Search for the cell housing the specified text and yield its [x, y] center coordinate. 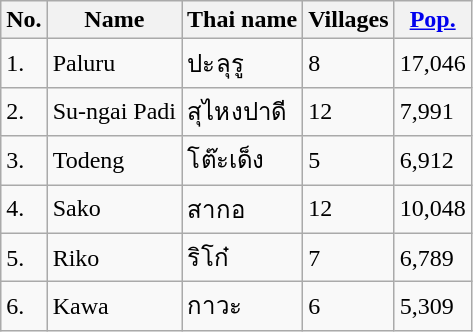
6,789 [432, 258]
6,912 [432, 160]
Todeng [114, 160]
5. [24, 258]
7,991 [432, 112]
6. [24, 306]
Kawa [114, 306]
Sako [114, 208]
สากอ [242, 208]
Pop. [432, 20]
1. [24, 64]
8 [349, 64]
Paluru [114, 64]
3. [24, 160]
ปะลุรู [242, 64]
Su-ngai Padi [114, 112]
Thai name [242, 20]
No. [24, 20]
5,309 [432, 306]
ริโก๋ [242, 258]
Name [114, 20]
กาวะ [242, 306]
7 [349, 258]
17,046 [432, 64]
สุไหงปาดี [242, 112]
Riko [114, 258]
10,048 [432, 208]
4. [24, 208]
2. [24, 112]
6 [349, 306]
Villages [349, 20]
โต๊ะเด็ง [242, 160]
5 [349, 160]
